Locate the cell with the specified text and output its (x, y) center coordinate. 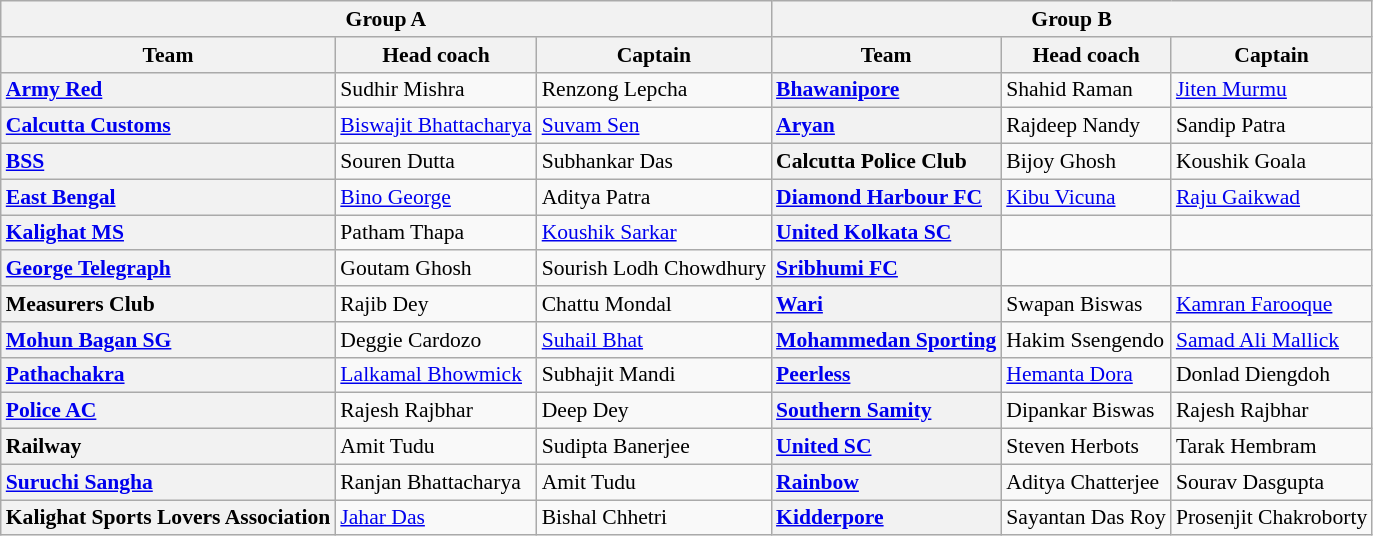
Sandip Patra (1272, 126)
United Kolkata SC (886, 233)
Pathachakra (168, 375)
Kalighat MS (168, 233)
Bishal Chhetri (654, 518)
Sudhir Mishra (436, 90)
Group A (386, 19)
Swapan Biswas (1086, 304)
Sayantan Das Roy (1086, 518)
Aditya Chatterjee (1086, 482)
Rajdeep Nandy (1086, 126)
Deep Dey (654, 411)
Prosenjit Chakroborty (1272, 518)
Southern Samity (886, 411)
Jahar Das (436, 518)
Peerless (886, 375)
Sourav Dasgupta (1272, 482)
Lalkamal Bhowmick (436, 375)
Jiten Murmu (1272, 90)
Rajib Dey (436, 304)
Raju Gaikwad (1272, 197)
Donlad Diengdoh (1272, 375)
Measurers Club (168, 304)
Ranjan Bhattacharya (436, 482)
Suvam Sen (654, 126)
Sribhumi FC (886, 269)
Calcutta Customs (168, 126)
Aditya Patra (654, 197)
Chattu Mondal (654, 304)
Railway (168, 447)
Rainbow (886, 482)
Kamran Farooque (1272, 304)
Diamond Harbour FC (886, 197)
Koushik Goala (1272, 162)
Group B (1072, 19)
Wari (886, 304)
Shahid Raman (1086, 90)
Suhail Bhat (654, 340)
Suruchi Sangha (168, 482)
Dipankar Biswas (1086, 411)
Hakim Ssengendo (1086, 340)
Bijoy Ghosh (1086, 162)
Sudipta Banerjee (654, 447)
BSS (168, 162)
Sourish Lodh Chowdhury (654, 269)
Steven Herbots (1086, 447)
Army Red (168, 90)
Subhajit Mandi (654, 375)
Koushik Sarkar (654, 233)
Calcutta Police Club (886, 162)
Samad Ali Mallick (1272, 340)
Mohammedan Sporting (886, 340)
George Telegraph (168, 269)
Kalighat Sports Lovers Association (168, 518)
Mohun Bagan SG (168, 340)
Kibu Vicuna (1086, 197)
Bhawanipore (886, 90)
Souren Dutta (436, 162)
Biswajit Bhattacharya (436, 126)
Kidderpore (886, 518)
Tarak Hembram (1272, 447)
Aryan (886, 126)
Deggie Cardozo (436, 340)
United SC (886, 447)
Renzong Lepcha (654, 90)
East Bengal (168, 197)
Patham Thapa (436, 233)
Goutam Ghosh (436, 269)
Bino George (436, 197)
Subhankar Das (654, 162)
Police AC (168, 411)
Hemanta Dora (1086, 375)
